Capture the cell that displays the provided text and extract its (X, Y) central coordinate. 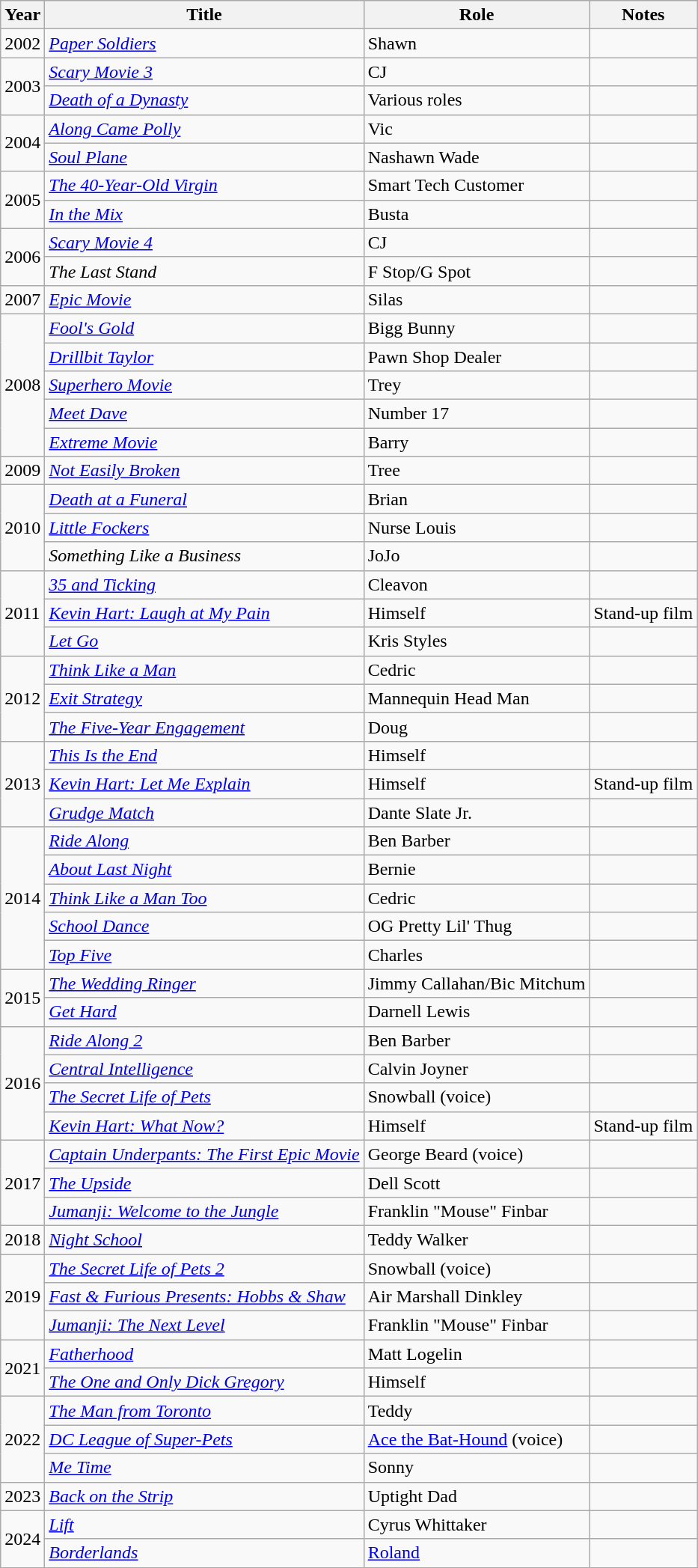
2017 (22, 1183)
The Man from Toronto (204, 1411)
Epic Movie (204, 299)
The One and Only Dick Gregory (204, 1382)
Dante Slate Jr. (477, 812)
Ride Along 2 (204, 1040)
Scary Movie 3 (204, 72)
2021 (22, 1368)
Kris Styles (477, 641)
Darnell Lewis (477, 1012)
Role (477, 15)
Tree (477, 471)
Fatherhood (204, 1354)
The 40-Year-Old Virgin (204, 186)
Something Like a Business (204, 556)
Cleavon (477, 585)
2002 (22, 43)
F Stop/G Spot (477, 271)
DC League of Super-Pets (204, 1439)
JoJo (477, 556)
Kevin Hart: Laugh at My Pain (204, 613)
Pawn Shop Dealer (477, 357)
Air Marshall Dinkley (477, 1297)
Extreme Movie (204, 442)
Fast & Furious Presents: Hobbs & Shaw (204, 1297)
Think Like a Man Too (204, 898)
George Beard (voice) (477, 1154)
Number 17 (477, 414)
Lift (204, 1525)
Meet Dave (204, 414)
Scary Movie 4 (204, 242)
Get Hard (204, 1012)
Vic (477, 129)
Death of a Dynasty (204, 100)
Jimmy Callahan/Bic Mitchum (477, 983)
School Dance (204, 927)
Bernie (477, 870)
Barry (477, 442)
2006 (22, 257)
2007 (22, 299)
Sonny (477, 1468)
Silas (477, 299)
Kevin Hart: What Now? (204, 1126)
Trey (477, 385)
Smart Tech Customer (477, 186)
Fool's Gold (204, 328)
Superhero Movie (204, 385)
Cyrus Whittaker (477, 1525)
Back on the Strip (204, 1496)
Along Came Polly (204, 129)
2010 (22, 528)
Nurse Louis (477, 528)
This Is the End (204, 755)
Teddy (477, 1411)
Title (204, 15)
Think Like a Man (204, 670)
The Upside (204, 1183)
2013 (22, 784)
Kevin Hart: Let Me Explain (204, 784)
The Secret Life of Pets (204, 1097)
Year (22, 15)
35 and Ticking (204, 585)
In the Mix (204, 214)
Let Go (204, 641)
Dell Scott (477, 1183)
2005 (22, 200)
The Last Stand (204, 271)
2016 (22, 1083)
About Last Night (204, 870)
Jumanji: The Next Level (204, 1326)
2024 (22, 1539)
Busta (477, 214)
Top Five (204, 955)
Brian (477, 499)
2014 (22, 898)
Night School (204, 1239)
2008 (22, 385)
Charles (477, 955)
OG Pretty Lil' Thug (477, 927)
Bigg Bunny (477, 328)
The Five-Year Engagement (204, 727)
Jumanji: Welcome to the Jungle (204, 1211)
2022 (22, 1439)
Nashawn Wade (477, 157)
Ace the Bat-Hound (voice) (477, 1439)
Notes (643, 15)
2023 (22, 1496)
Little Fockers (204, 528)
Mannequin Head Man (477, 698)
2018 (22, 1239)
Matt Logelin (477, 1354)
Uptight Dad (477, 1496)
Shawn (477, 43)
Calvin Joyner (477, 1069)
Death at a Funeral (204, 499)
Drillbit Taylor (204, 357)
Doug (477, 727)
2015 (22, 998)
2004 (22, 143)
Soul Plane (204, 157)
The Wedding Ringer (204, 983)
Various roles (477, 100)
Teddy Walker (477, 1239)
2003 (22, 86)
Exit Strategy (204, 698)
Not Easily Broken (204, 471)
2011 (22, 613)
Central Intelligence (204, 1069)
2019 (22, 1297)
The Secret Life of Pets 2 (204, 1269)
Roland (477, 1553)
Me Time (204, 1468)
2012 (22, 698)
Ride Along (204, 841)
Grudge Match (204, 812)
Paper Soldiers (204, 43)
Captain Underpants: The First Epic Movie (204, 1154)
2009 (22, 471)
Borderlands (204, 1553)
